Extract the (X, Y) coordinate from the center of the cell holding the provided text.  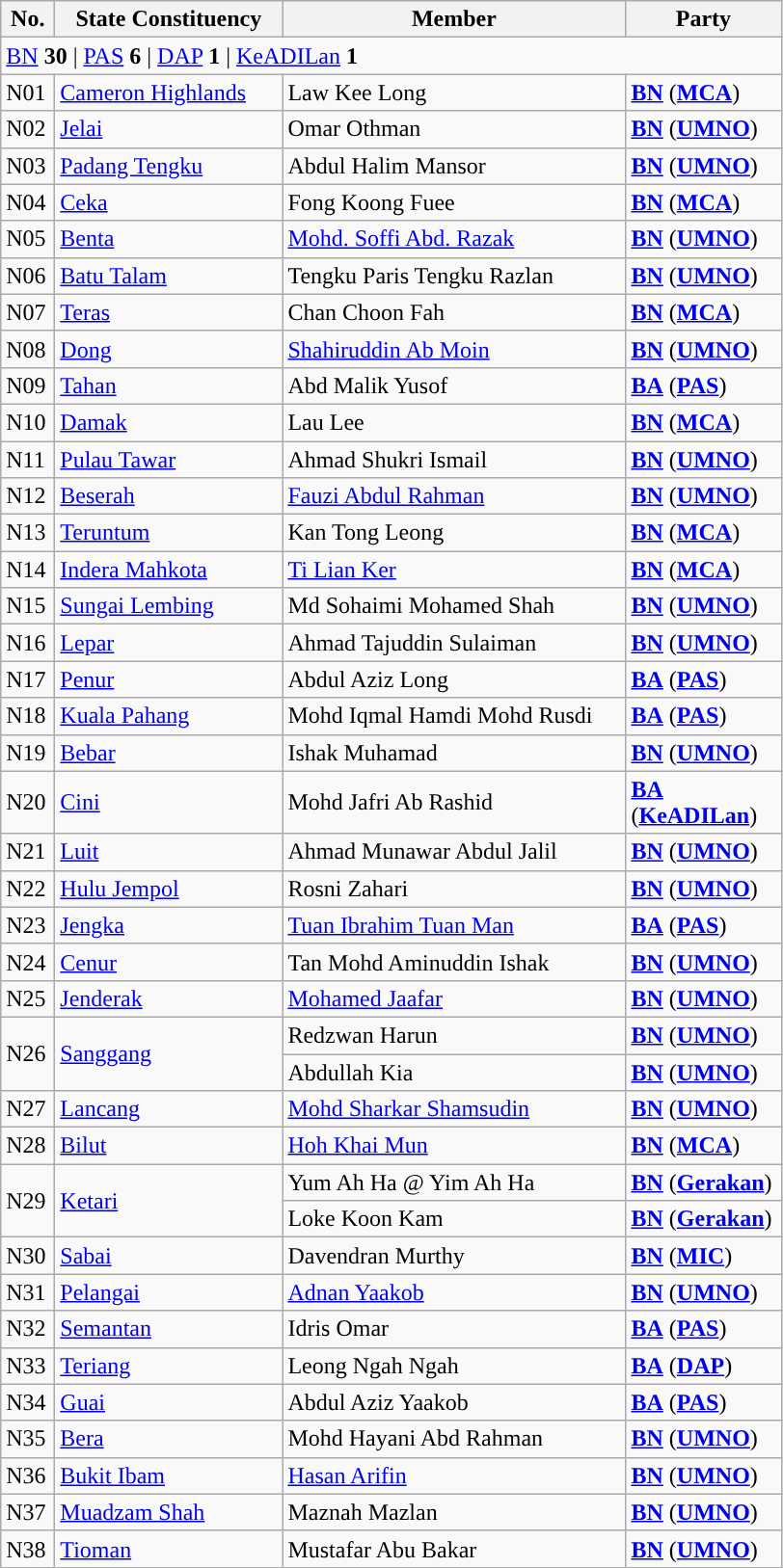
N01 (28, 93)
Ahmad Munawar Abdul Jalil (454, 852)
N22 (28, 889)
Sabai (169, 1256)
N10 (28, 422)
Damak (169, 422)
N37 (28, 1512)
Tan Mohd Aminuddin Ishak (454, 962)
Batu Talam (169, 276)
Tengku Paris Tengku Razlan (454, 276)
N06 (28, 276)
Ahmad Tajuddin Sulaiman (454, 643)
N02 (28, 129)
Mohamed Jaafar (454, 998)
Cenur (169, 962)
N28 (28, 1146)
Jengka (169, 925)
Benta (169, 239)
No. (28, 19)
Ti Lian Ker (454, 570)
BN (MIC) (704, 1256)
Mustafar Abu Bakar (454, 1549)
Bilut (169, 1146)
N07 (28, 312)
Bera (169, 1439)
Md Sohaimi Mohamed Shah (454, 606)
Tuan Ibrahim Tuan Man (454, 925)
Jelai (169, 129)
N24 (28, 962)
Semantan (169, 1329)
Muadzam Shah (169, 1512)
Cini (169, 802)
N25 (28, 998)
Member (454, 19)
N19 (28, 753)
N27 (28, 1109)
N26 (28, 1053)
BN 30 | PAS 6 | DAP 1 | KeADILan 1 (391, 56)
Pulau Tawar (169, 460)
N17 (28, 679)
Mohd Hayani Abd Rahman (454, 1439)
Hasan Arifin (454, 1475)
N12 (28, 496)
Dong (169, 349)
N23 (28, 925)
Padang Tengku (169, 166)
Mohd Iqmal Hamdi Mohd Rusdi (454, 716)
N04 (28, 202)
N34 (28, 1402)
Kuala Pahang (169, 716)
N30 (28, 1256)
Ahmad Shukri Ismail (454, 460)
Beserah (169, 496)
N11 (28, 460)
Law Kee Long (454, 93)
Maznah Mazlan (454, 1512)
Mohd Jafri Ab Rashid (454, 802)
Tahan (169, 385)
Omar Othman (454, 129)
Mohd. Soffi Abd. Razak (454, 239)
BA (DAP) (704, 1366)
Hulu Jempol (169, 889)
Lau Lee (454, 422)
Lancang (169, 1109)
N09 (28, 385)
Abdul Aziz Long (454, 679)
N36 (28, 1475)
State Constituency (169, 19)
Ketari (169, 1201)
Luit (169, 852)
Jenderak (169, 998)
Bebar (169, 753)
Hoh Khai Mun (454, 1146)
Abd Malik Yusof (454, 385)
Lepar (169, 643)
N31 (28, 1292)
Chan Choon Fah (454, 312)
N03 (28, 166)
Party (704, 19)
Ceka (169, 202)
Cameron Highlands (169, 93)
Ishak Muhamad (454, 753)
N32 (28, 1329)
Abdul Halim Mansor (454, 166)
N33 (28, 1366)
N35 (28, 1439)
N20 (28, 802)
Guai (169, 1402)
N21 (28, 852)
Idris Omar (454, 1329)
N08 (28, 349)
Tioman (169, 1549)
Sungai Lembing (169, 606)
Yum Ah Ha @ Yim Ah Ha (454, 1183)
Penur (169, 679)
Abdullah Kia (454, 1073)
Teras (169, 312)
N18 (28, 716)
Mohd Sharkar Shamsudin (454, 1109)
Loke Koon Kam (454, 1219)
N15 (28, 606)
Indera Mahkota (169, 570)
Kan Tong Leong (454, 533)
Fong Koong Fuee (454, 202)
Bukit Ibam (169, 1475)
Redzwan Harun (454, 1035)
N29 (28, 1201)
Rosni Zahari (454, 889)
Adnan Yaakob (454, 1292)
BA (KeADILan) (704, 802)
Sanggang (169, 1053)
N05 (28, 239)
Teriang (169, 1366)
Pelangai (169, 1292)
Abdul Aziz Yaakob (454, 1402)
N13 (28, 533)
Shahiruddin Ab Moin (454, 349)
N16 (28, 643)
Davendran Murthy (454, 1256)
Fauzi Abdul Rahman (454, 496)
N38 (28, 1549)
Teruntum (169, 533)
Leong Ngah Ngah (454, 1366)
N14 (28, 570)
